Find where the given text appears and provide that cell's center as [X, Y] coordinate. 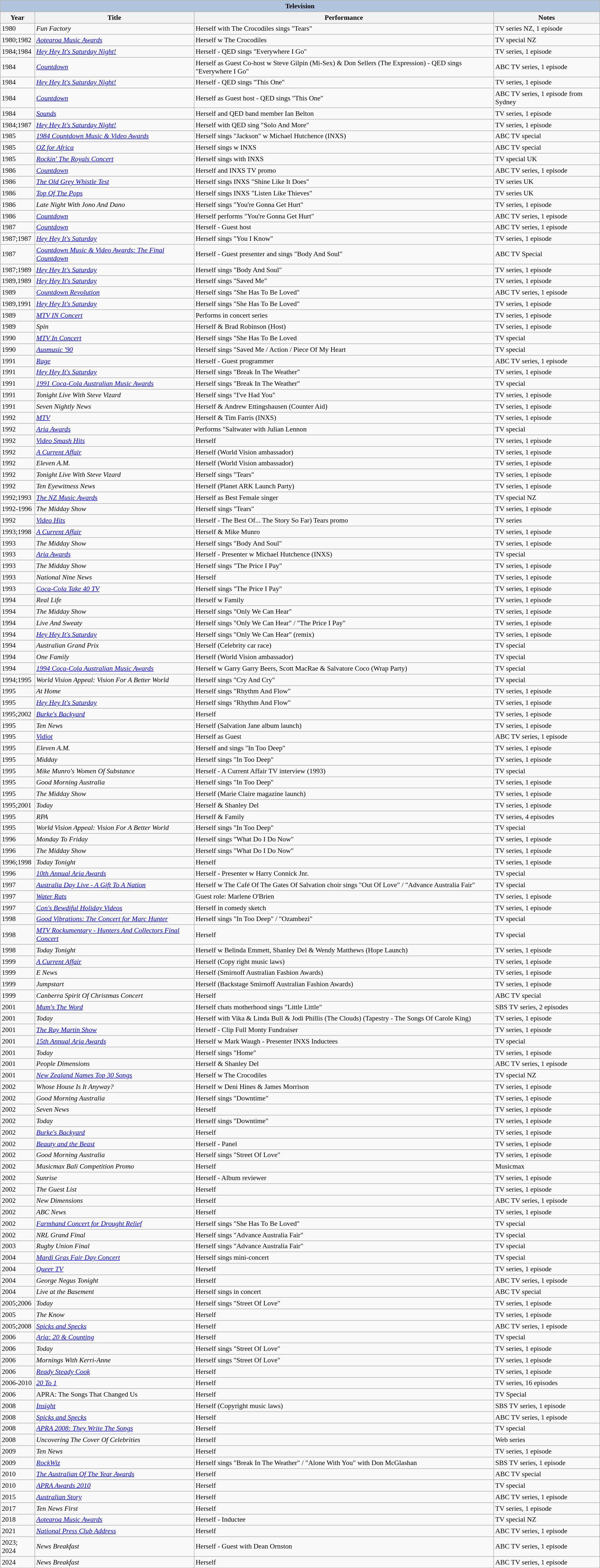
Mike Munro's Women Of Substance [114, 771]
Water Rats [114, 896]
Herself w Family [344, 600]
Countdown Revolution [114, 293]
Late Night With Jono And Dano [114, 205]
Performance [344, 18]
Ready Steady Cook [114, 1372]
Herself - Guest presenter and sings "Body And Soul" [344, 255]
1984;1987 [17, 125]
1995;2002 [17, 714]
Herself w The Café Of The Gates Of Salvation choir sings "Out Of Love" / "Advance Australia Fair" [344, 885]
MTV Rockumentary - Hunters And Collectors Final Concert [114, 934]
1993;1998 [17, 532]
1992-1996 [17, 509]
Video Smash Hits [114, 441]
Herself and QED band member Ian Belton [344, 114]
1994 Coca-Cola Australian Music Awards [114, 669]
APRA: The Songs That Changed Us [114, 1395]
1989,1989 [17, 281]
Herself w Deni Hines & James Morrison [344, 1087]
Ausmusic '90 [114, 350]
Herself - Guest with Dean Ornston [344, 1547]
ABC TV series, 1 episode from Sydney [547, 98]
Real Life [114, 600]
Herself as Guest host - QED sings "This One" [344, 98]
1980;1982 [17, 40]
RockWiz [114, 1463]
Herself - QED sings "Everywhere I Go" [344, 52]
Herself & Mike Munro [344, 532]
Title [114, 18]
Top Of The Pops [114, 193]
Performs "Saltwater with Julian Lennon [344, 429]
2018 [17, 1520]
The Guest List [114, 1189]
Canberra Spirit Of Christmas Concert [114, 996]
New Zealand Names Top 30 Songs [114, 1076]
TV special UK [547, 159]
MTV [114, 418]
Herself - Guest programmer [344, 361]
Herself in comedy sketch [344, 908]
Herself (Copy right music laws) [344, 962]
MTV IN Concert [114, 315]
Herself with QED sing "Solo And More" [344, 125]
Seven Nightly News [114, 406]
Herself with The Crocodiles sings "Tears" [344, 29]
Musicmax Bali Competition Promo [114, 1167]
Monday To Friday [114, 839]
Australian Grand Prix [114, 646]
Sounds [114, 114]
The Australian Of The Year Awards [114, 1474]
1984;1984 [17, 52]
Musicmax [547, 1167]
Herself & Tim Farris (INXS) [344, 418]
TV series, 16 episodes [547, 1383]
Herself - Clip Full Monty Fundraiser [344, 1030]
APRA Awards 2010 [114, 1486]
Herself sings "Cry And Cry" [344, 680]
MTV In Concert [114, 338]
Mardi Gras Fair Day Concert [114, 1258]
NRL Grand Final [114, 1235]
Herself & Andrew Ettingshausen (Counter Aid) [344, 406]
Herself sings in concert [344, 1292]
Midday [114, 760]
Sunrise [114, 1178]
Herself sings "Break In The Weather" / "Alone With You" with Don McGlashan [344, 1463]
TV Special [547, 1395]
Herself sings "She Has To Be Loved [344, 338]
Herself (Copyright music laws) [344, 1406]
Coca-Cola Take 40 TV [114, 589]
Herself sings "Only We Can Hear" (remix) [344, 634]
Vidiot [114, 737]
1994;1995 [17, 680]
Herself sings "Only We Can Hear" / "The Price I Pay" [344, 623]
1987;1987 [17, 239]
Good Vibrations: The Concert for Marc Hunter [114, 919]
Mum's The Word [114, 1007]
Herself (Smirnoff Australian Fashion Awards) [344, 973]
Herself - Panel [344, 1144]
20 To 1 [114, 1383]
Countdown Music & Video Awards: The Final Countdown [114, 255]
Herself w Mark Waugh - Presenter INXS Inductees [344, 1041]
Herself - Guest host [344, 227]
15th Annual Aria Awards [114, 1041]
2021 [17, 1531]
Herself sings "Jackson" w Michael Hutchence (INXS) [344, 136]
Live at the Basement [114, 1292]
Herself sings with INXS [344, 159]
The Old Grey Whistle Test [114, 182]
Ten Eyewitness News [114, 486]
The Ray Martin Show [114, 1030]
Herself (Planet ARK Launch Party) [344, 486]
2005;2008 [17, 1326]
George Negus Tonight [114, 1280]
Rugby Union Final [114, 1246]
Herself as Guest [344, 737]
Herself sings INXS "Listen Like Thieves" [344, 193]
Herself - Inductee [344, 1520]
Mornings With Kerri-Anne [114, 1360]
Herself & Family [344, 817]
Beauty and the Beast [114, 1144]
Herself - QED sings "This One" [344, 83]
Herself as Best Female singer [344, 498]
Herself and INXS TV promo [344, 170]
Con's Bewdiful Holiday Videos [114, 908]
OZ for Africa [114, 148]
Herself - A Current Affair TV interview (1993) [344, 771]
Year [17, 18]
Herself (Celebrity car race) [344, 646]
New Dimensions [114, 1201]
Herself chats motherhood sings "Little Little" [344, 1007]
Herself sings "I've Had You" [344, 395]
2024 [17, 1562]
Herself sings "Saved Me / Action / Piece Of My Heart [344, 350]
Herself (Backstage Smirnoff Australian Fashion Awards) [344, 984]
Performs in concert series [344, 315]
Seven News [114, 1110]
1989,1991 [17, 304]
Whose House Is It Anyway? [114, 1087]
Australian Story [114, 1497]
Herself performs "You're Gonna Get Hurt" [344, 216]
National Press Club Address [114, 1531]
Herself and sings "In Too Deep" [344, 748]
Herself sings "Only We Can Hear" [344, 612]
National Nine News [114, 578]
1980 [17, 29]
Herself - The Best Of... The Story So Far) Tears promo [344, 521]
Web series [547, 1440]
Live And Sweaty [114, 623]
Herself with Vika & Linda Bull & Jodi Phillis (The Clouds) (Tapestry - The Songs Of Carole King) [344, 1019]
Herself w Garry Garry Beers, Scott MacRae & Salvatore Coco (Wrap Party) [344, 669]
Herself sings "Home" [344, 1053]
Herself w Belinda Emmett, Shanley Del & Wendy Matthews (Hope Launch) [344, 950]
SBS TV series, 2 episodes [547, 1007]
Herself - Album reviewer [344, 1178]
People Dimensions [114, 1064]
Queer TV [114, 1269]
Herself sings INXS "Shine Like It Does" [344, 182]
2017 [17, 1509]
Herself sings "You I Know" [344, 239]
Fun Factory [114, 29]
RPA [114, 817]
Herself (Salvation Jane album launch) [344, 726]
Herself - Presenter w Michael Hutchence (INXS) [344, 555]
Insight [114, 1406]
ABC TV Special [547, 255]
1996;1998 [17, 862]
The NZ Music Awards [114, 498]
2003 [17, 1246]
Uncovering The Cover Of Celebrities [114, 1440]
Rage [114, 361]
Herself sings "You're Gonna Get Hurt" [344, 205]
Jumpstart [114, 984]
Video Hits [114, 521]
Guest role: Marlene O'Brien [344, 896]
2005 [17, 1315]
TV series, 4 episodes [547, 817]
One Family [114, 657]
10th Annual Aria Awards [114, 874]
1987;1989 [17, 270]
Rockin' The Royals Concert [114, 159]
Notes [547, 18]
2006-2010 [17, 1383]
TV series NZ, 1 episode [547, 29]
TV series [547, 521]
Herself as Guest Co-host w Steve Gilpin (Mi-Sex) & Don Sellers (The Expression) - QED sings "Everywhere I Go" [344, 67]
E News [114, 973]
The Know [114, 1315]
APRA 2008: They Write The Songs [114, 1429]
2005;2006 [17, 1304]
Herself & Brad Robinson (Host) [344, 327]
Aria: 20 & Counting [114, 1337]
Herself sings "In Too Deep" / "Ozambezi" [344, 919]
Herself sings w INXS [344, 148]
Television [300, 6]
Ten News First [114, 1509]
1991 Coca-Cola Australian Music Awards [114, 384]
2015 [17, 1497]
Herself sings "Saved Me" [344, 281]
1992;1993 [17, 498]
At Home [114, 691]
Spin [114, 327]
Herself - Presenter w Harry Connick Jnr. [344, 874]
1984 Countdown Music & Video Awards [114, 136]
Australia Day Live - A Gift To A Nation [114, 885]
Herself (Marie Claire magazine launch) [344, 794]
1995;2001 [17, 805]
ABC News [114, 1212]
Farmhand Concert for Drought Relief [114, 1224]
2023; 2024 [17, 1547]
Herself sings mini-concert [344, 1258]
